Provide the [x, y] coordinate of the cell's center where the given text is located.  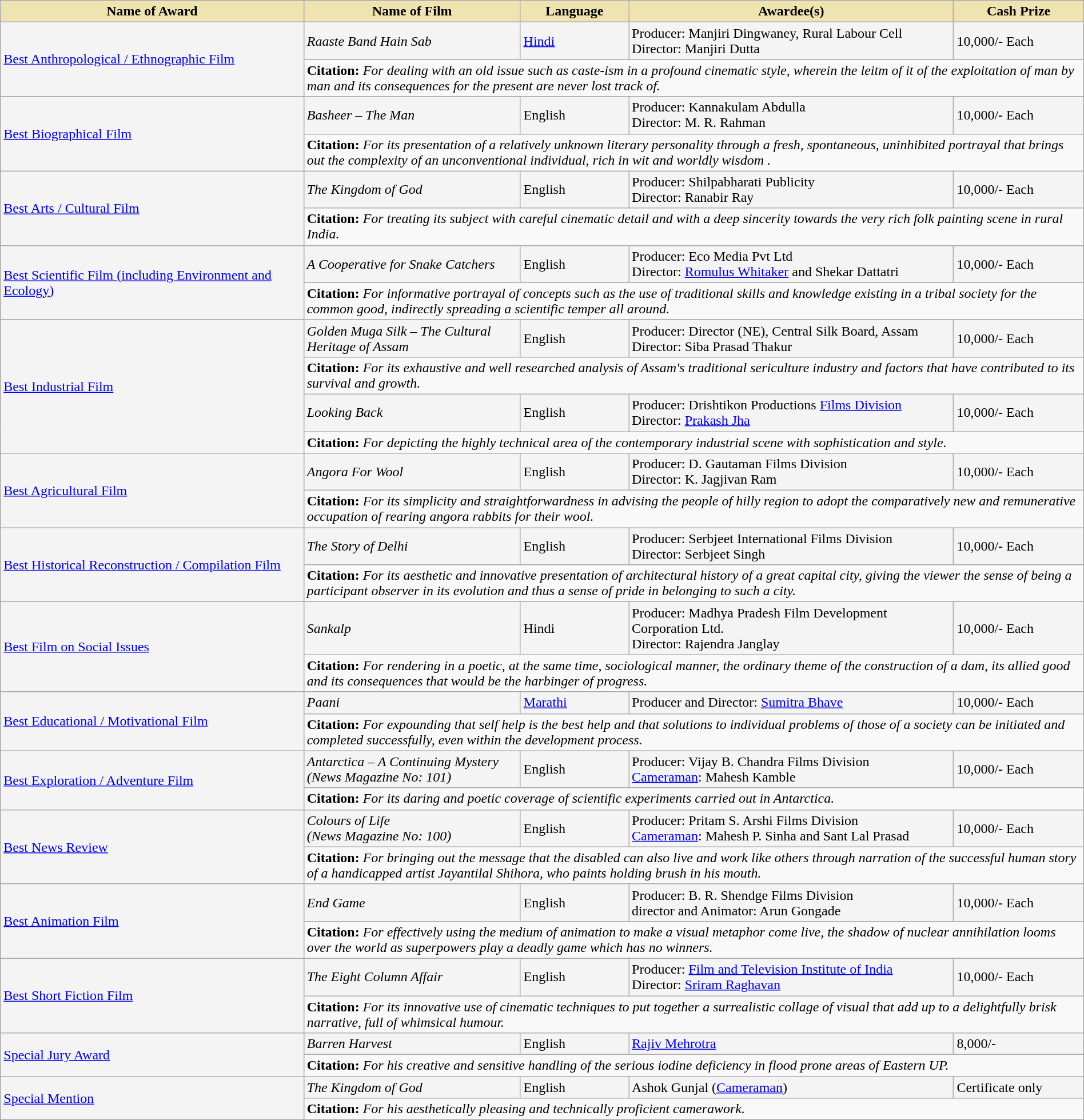
Golden Muga Silk – The Cultural Heritage of Assam [412, 338]
Best Historical Reconstruction / Compilation Film [152, 565]
Antarctica – A Continuing Mystery(News Magazine No: 101) [412, 770]
Producer: Manjiri Dingwaney, Rural Labour CellDirector: Manjiri Dutta [791, 41]
Best Short Fiction Film [152, 995]
Colours of Life(News Magazine No: 100) [412, 828]
Awardee(s) [791, 11]
Basheer – The Man [412, 115]
Best Agricultural Film [152, 491]
8,000/- [1019, 1044]
Citation: For treating its subject with careful cinematic detail and with a deep sincerity towards the very rich folk painting scene in rural India. [694, 226]
Certificate only [1019, 1087]
Producer: Kannakulam AbdullaDirector: M. R. Rahman [791, 115]
Best News Review [152, 847]
Best Animation Film [152, 921]
Best Anthropological / Ethnographic Film [152, 59]
Barren Harvest [412, 1044]
Best Educational / Motivational Film [152, 722]
Producer: Eco Media Pvt LtdDirector: Romulus Whitaker and Shekar Dattatri [791, 264]
Special Mention [152, 1098]
Citation: For depicting the highly technical area of the contemporary industrial scene with sophistication and style. [694, 442]
Citation: For its daring and poetic coverage of scientific experiments carried out in Antarctica. [694, 799]
Sankalp [412, 628]
Producer: Pritam S. Arshi Films DivisionCameraman: Mahesh P. Sinha and Sant Lal Prasad [791, 828]
Best Biographical Film [152, 134]
Raaste Band Hain Sab [412, 41]
Producer: Shilpabharati PublicityDirector: Ranabir Ray [791, 190]
Cash Prize [1019, 11]
Name of Award [152, 11]
Looking Back [412, 413]
Producer: Director (NE), Central Silk Board, AssamDirector: Siba Prasad Thakur [791, 338]
Name of Film [412, 11]
Producer: Serbjeet International Films DivisionDirector: Serbjeet Singh [791, 547]
A Cooperative for Snake Catchers [412, 264]
Producer: Madhya Pradesh Film Development Corporation Ltd.Director: Rajendra Janglay [791, 628]
Best Film on Social Issues [152, 647]
Best Industrial Film [152, 386]
Ashok Gunjal (Cameraman) [791, 1087]
Producer: Vijay B. Chandra Films DivisionCameraman: Mahesh Kamble [791, 770]
Rajiv Mehrotra [791, 1044]
Paani [412, 703]
Best Exploration / Adventure Film [152, 780]
Producer: Film and Television Institute of IndiaDirector: Sriram Raghavan [791, 976]
Language [574, 11]
Angora For Wool [412, 472]
Producer: B. R. Shendge Films Divisiondirector and Animator: Arun Gongade [791, 902]
Marathi [574, 703]
The Story of Delhi [412, 547]
The Eight Column Affair [412, 976]
Citation: For his aesthetically pleasing and technically proficient camerawork. [694, 1109]
Best Scientific Film (including Environment and Ecology) [152, 282]
End Game [412, 902]
Producer: Drishtikon Productions Films DivisionDirector: Prakash Jha [791, 413]
Producer: D. Gautaman Films DivisionDirector: K. Jagjivan Ram [791, 472]
Best Arts / Cultural Film [152, 208]
Special Jury Award [152, 1055]
Producer and Director: Sumitra Bhave [791, 703]
Citation: For his creative and sensitive handling of the serious iodine deficiency in flood prone areas of Eastern UP. [694, 1066]
